Provide the (X, Y) coordinate of the cell's center where the given text is located.  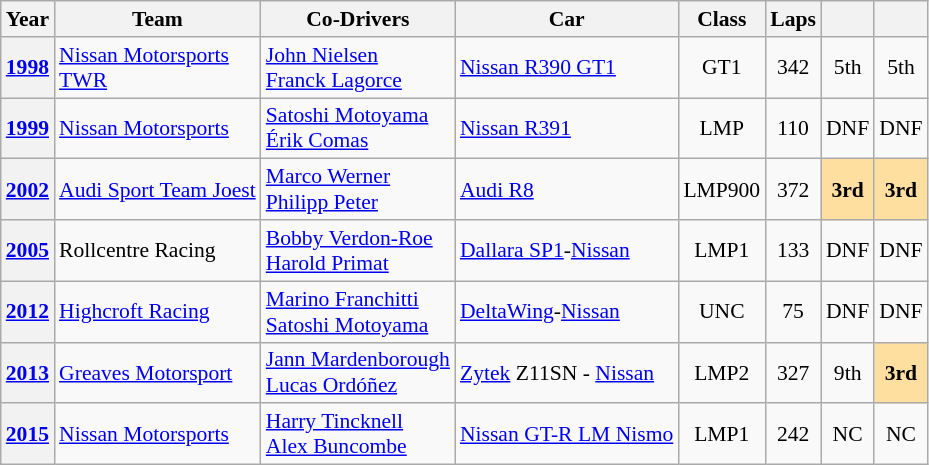
Team (158, 19)
9th (848, 372)
327 (793, 372)
UNC (722, 312)
2012 (28, 312)
Marco Werner Philipp Peter (358, 190)
2015 (28, 434)
DeltaWing-Nissan (566, 312)
Harry Tincknell Alex Buncombe (358, 434)
Jann Mardenborough Lucas Ordóñez (358, 372)
2005 (28, 250)
Nissan Motorsports TWR (158, 68)
Satoshi Motoyama Érik Comas (358, 128)
LMP2 (722, 372)
2002 (28, 190)
1999 (28, 128)
Greaves Motorsport (158, 372)
1998 (28, 68)
Year (28, 19)
Marino Franchitti Satoshi Motoyama (358, 312)
242 (793, 434)
LMP900 (722, 190)
Audi Sport Team Joest (158, 190)
Zytek Z11SN - Nissan (566, 372)
75 (793, 312)
Car (566, 19)
Bobby Verdon-Roe Harold Primat (358, 250)
Class (722, 19)
Dallara SP1-Nissan (566, 250)
Highcroft Racing (158, 312)
GT1 (722, 68)
Rollcentre Racing (158, 250)
342 (793, 68)
Co-Drivers (358, 19)
Nissan R391 (566, 128)
2013 (28, 372)
Audi R8 (566, 190)
LMP (722, 128)
John Nielsen Franck Lagorce (358, 68)
372 (793, 190)
133 (793, 250)
Laps (793, 19)
110 (793, 128)
Nissan R390 GT1 (566, 68)
Nissan GT-R LM Nismo (566, 434)
